Pinpoint the cell where the given text exists, returning its [x, y] midpoint coordinate. 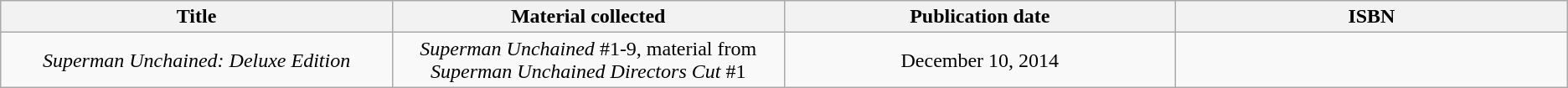
ISBN [1372, 17]
Superman Unchained: Deluxe Edition [197, 60]
Title [197, 17]
Superman Unchained #1-9, material from Superman Unchained Directors Cut #1 [588, 60]
Material collected [588, 17]
Publication date [980, 17]
December 10, 2014 [980, 60]
